Extract the [x, y] coordinate from the center of the cell holding the provided text.  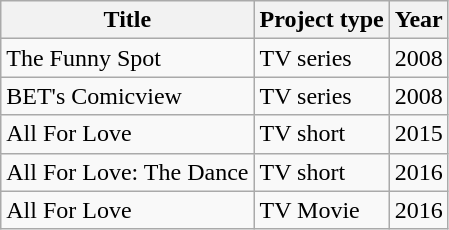
Title [128, 20]
2015 [418, 134]
TV Movie [322, 210]
All For Love: The Dance [128, 172]
The Funny Spot [128, 58]
Year [418, 20]
BET's Comicview [128, 96]
Project type [322, 20]
